Scan for the cell matching the given text and deliver its [X, Y] coordinate at center. 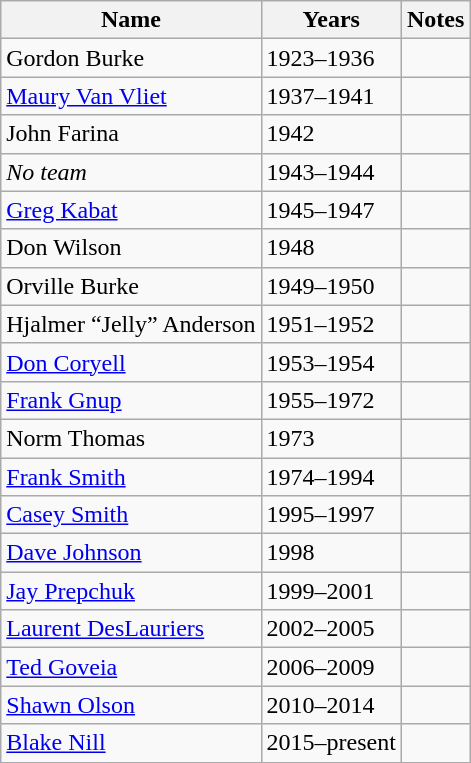
1995–1997 [331, 515]
Ted Goveia [131, 667]
Greg Kabat [131, 210]
1943–1944 [331, 172]
1974–1994 [331, 477]
2010–2014 [331, 705]
Orville Burke [131, 286]
John Farina [131, 134]
1955–1972 [331, 400]
1998 [331, 553]
Frank Gnup [131, 400]
1945–1947 [331, 210]
Don Coryell [131, 362]
2015–present [331, 743]
1953–1954 [331, 362]
1942 [331, 134]
Name [131, 20]
Blake Nill [131, 743]
1999–2001 [331, 591]
No team [131, 172]
1949–1950 [331, 286]
Years [331, 20]
2006–2009 [331, 667]
Casey Smith [131, 515]
1951–1952 [331, 324]
1937–1941 [331, 96]
Shawn Olson [131, 705]
Don Wilson [131, 248]
2002–2005 [331, 629]
1973 [331, 438]
Laurent DesLauriers [131, 629]
1948 [331, 248]
Maury Van Vliet [131, 96]
Norm Thomas [131, 438]
Dave Johnson [131, 553]
Frank Smith [131, 477]
Jay Prepchuk [131, 591]
1923–1936 [331, 58]
Notes [435, 20]
Gordon Burke [131, 58]
Hjalmer “Jelly” Anderson [131, 324]
